Return the (x, y) coordinate for the center point of the cell that contains the specified text.  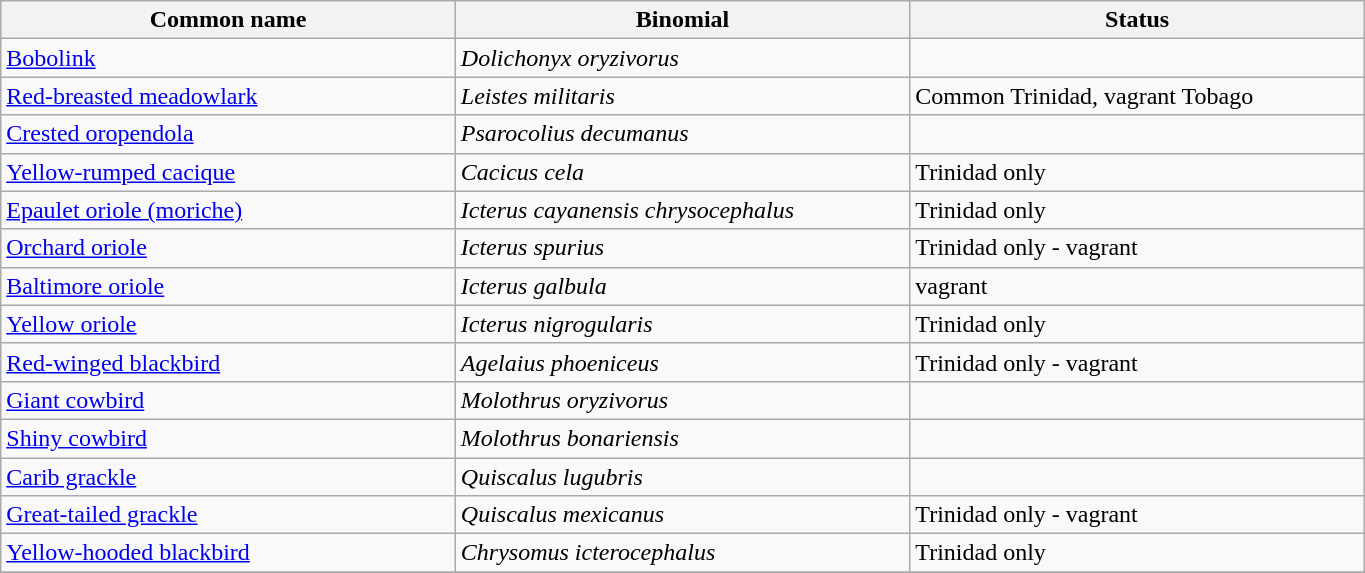
Yellow-rumped cacique (228, 172)
Common name (228, 20)
Agelaius phoeniceus (682, 362)
Bobolink (228, 58)
Chrysomus icterocephalus (682, 553)
Red-breasted meadowlark (228, 96)
Epaulet oriole (moriche) (228, 210)
Icterus nigrogularis (682, 324)
Common Trinidad, vagrant Tobago (1138, 96)
Carib grackle (228, 477)
Shiny cowbird (228, 438)
Molothrus bonariensis (682, 438)
Crested oropendola (228, 134)
Leistes militaris (682, 96)
Binomial (682, 20)
Molothrus oryzivorus (682, 400)
Great-tailed grackle (228, 515)
Icterus spurius (682, 248)
Quiscalus mexicanus (682, 515)
Icterus cayanensis chrysocephalus (682, 210)
Giant cowbird (228, 400)
Psarocolius decumanus (682, 134)
Red-winged blackbird (228, 362)
Quiscalus lugubris (682, 477)
Yellow oriole (228, 324)
Status (1138, 20)
vagrant (1138, 286)
Dolichonyx oryzivorus (682, 58)
Cacicus cela (682, 172)
Yellow-hooded blackbird (228, 553)
Icterus galbula (682, 286)
Baltimore oriole (228, 286)
Orchard oriole (228, 248)
